Determine the (X, Y) coordinate at the center of the cell enclosing the given text.  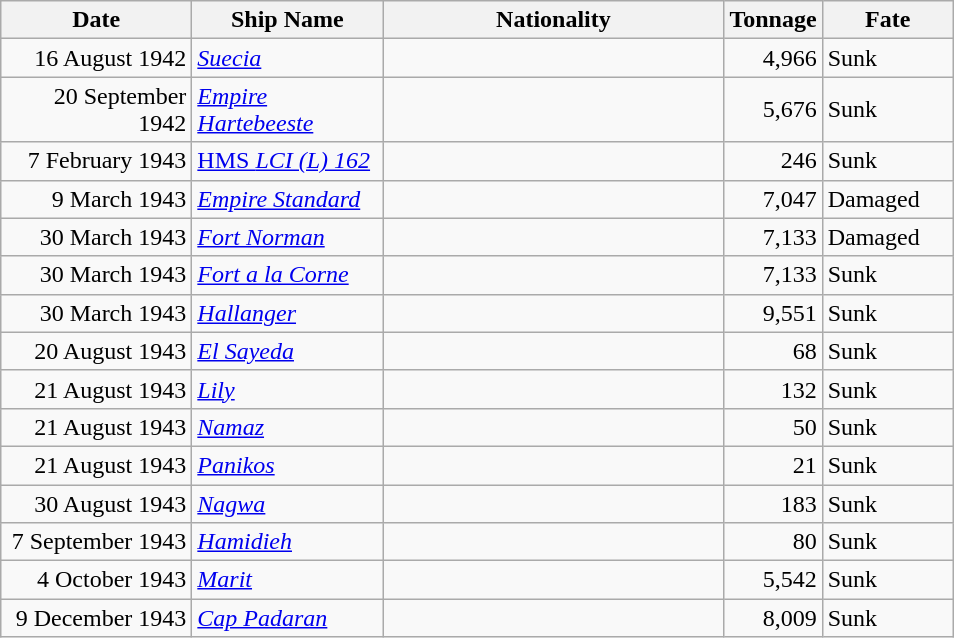
Date (96, 20)
183 (773, 503)
68 (773, 351)
Fate (888, 20)
50 (773, 427)
20 September 1942 (96, 110)
Fort Norman (288, 237)
Nagwa (288, 503)
21 (773, 465)
Tonnage (773, 20)
9,551 (773, 313)
4 October 1943 (96, 580)
Hallanger (288, 313)
Fort a la Corne (288, 275)
Lily (288, 389)
Empire Hartebeeste (288, 110)
4,966 (773, 58)
Panikos (288, 465)
80 (773, 542)
30 August 1943 (96, 503)
Hamidieh (288, 542)
5,676 (773, 110)
20 August 1943 (96, 351)
El Sayeda (288, 351)
9 December 1943 (96, 618)
Suecia (288, 58)
Cap Padaran (288, 618)
9 March 1943 (96, 199)
7 September 1943 (96, 542)
Namaz (288, 427)
Empire Standard (288, 199)
8,009 (773, 618)
132 (773, 389)
246 (773, 161)
Nationality (554, 20)
5,542 (773, 580)
Ship Name (288, 20)
16 August 1942 (96, 58)
7,047 (773, 199)
7 February 1943 (96, 161)
Marit (288, 580)
HMS LCI (L) 162 (288, 161)
